Scan for the cell matching the given text and deliver its [x, y] coordinate at center. 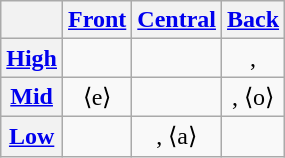
Front [98, 20]
⟨e⟩ [98, 97]
, ⟨a⟩ [177, 136]
Mid [32, 97]
High [32, 58]
, [254, 58]
, ⟨o⟩ [254, 97]
Low [32, 136]
Back [254, 20]
Central [177, 20]
